Identify which cell holds the provided text, then report its (X, Y) central coordinate. 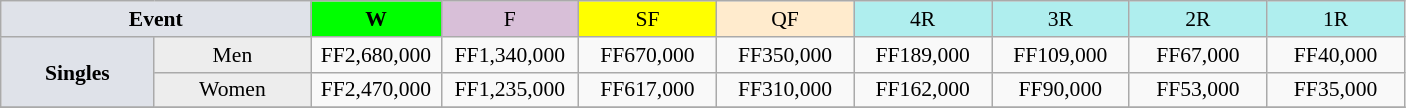
FF2,470,000 (376, 90)
Singles (78, 72)
1R (1336, 19)
Men (232, 55)
Women (232, 90)
FF350,000 (785, 55)
FF189,000 (923, 55)
FF35,000 (1336, 90)
FF617,000 (648, 90)
F (510, 19)
FF53,000 (1198, 90)
FF67,000 (1198, 55)
SF (648, 19)
FF310,000 (785, 90)
FF40,000 (1336, 55)
Event (156, 19)
FF109,000 (1061, 55)
FF162,000 (923, 90)
FF1,340,000 (510, 55)
FF2,680,000 (376, 55)
4R (923, 19)
FF670,000 (648, 55)
QF (785, 19)
2R (1198, 19)
FF1,235,000 (510, 90)
W (376, 19)
FF90,000 (1061, 90)
3R (1061, 19)
